Find where the given text appears and provide that cell's center as [x, y] coordinate. 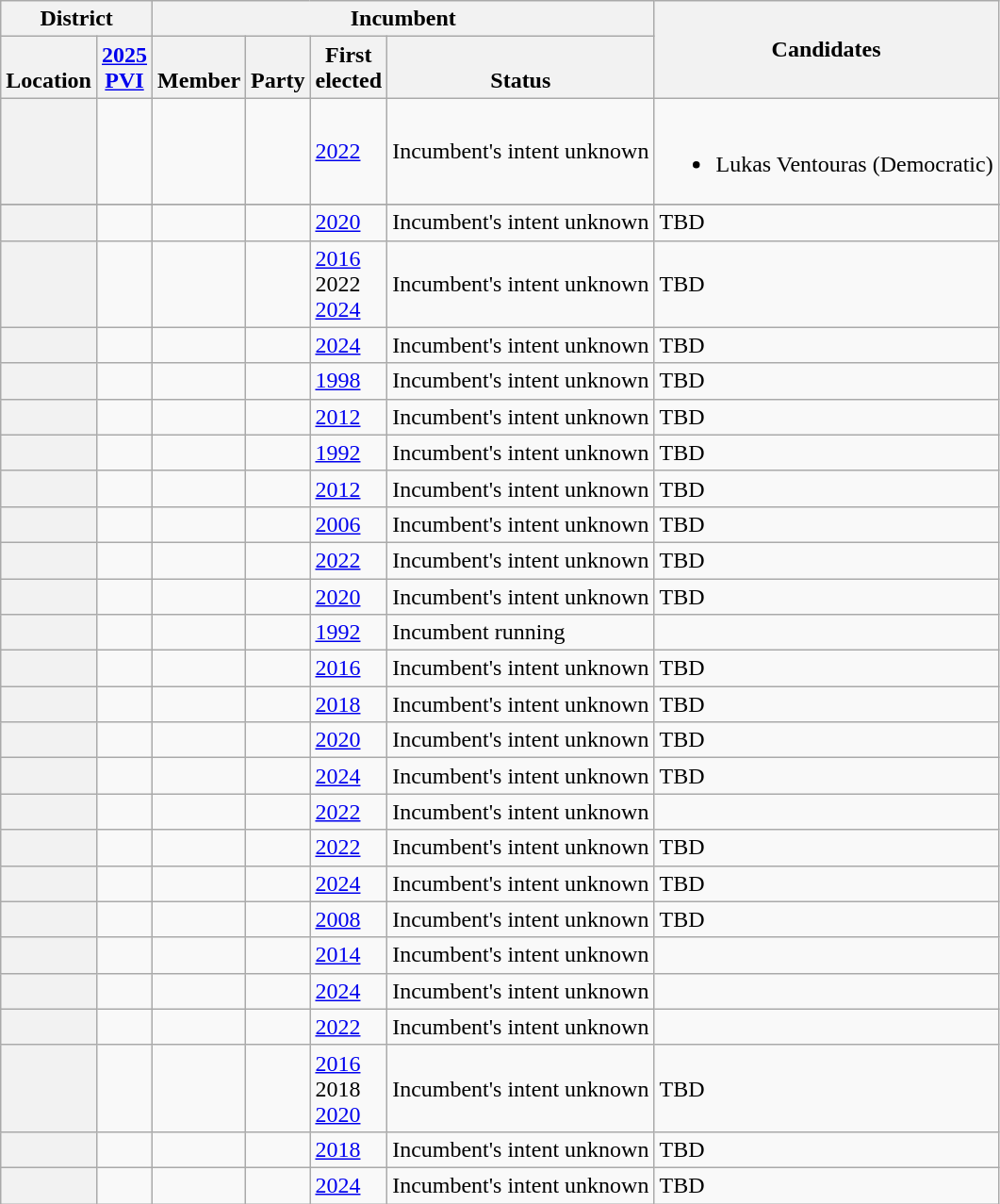
Incumbent running [520, 633]
1998 [349, 381]
Lukas Ventouras (Democratic) [826, 151]
2014 [349, 955]
Party [278, 68]
Status [520, 68]
District [77, 19]
2006 [349, 524]
2008 [349, 919]
Member [200, 68]
Location [49, 68]
2025PVI [124, 68]
2016 [349, 668]
20162018 2020 [349, 1088]
Candidates [826, 49]
Incumbent [403, 19]
20162022 2024 [349, 284]
Firstelected [349, 68]
